Scan for the cell matching the given text and deliver its (x, y) coordinate at center. 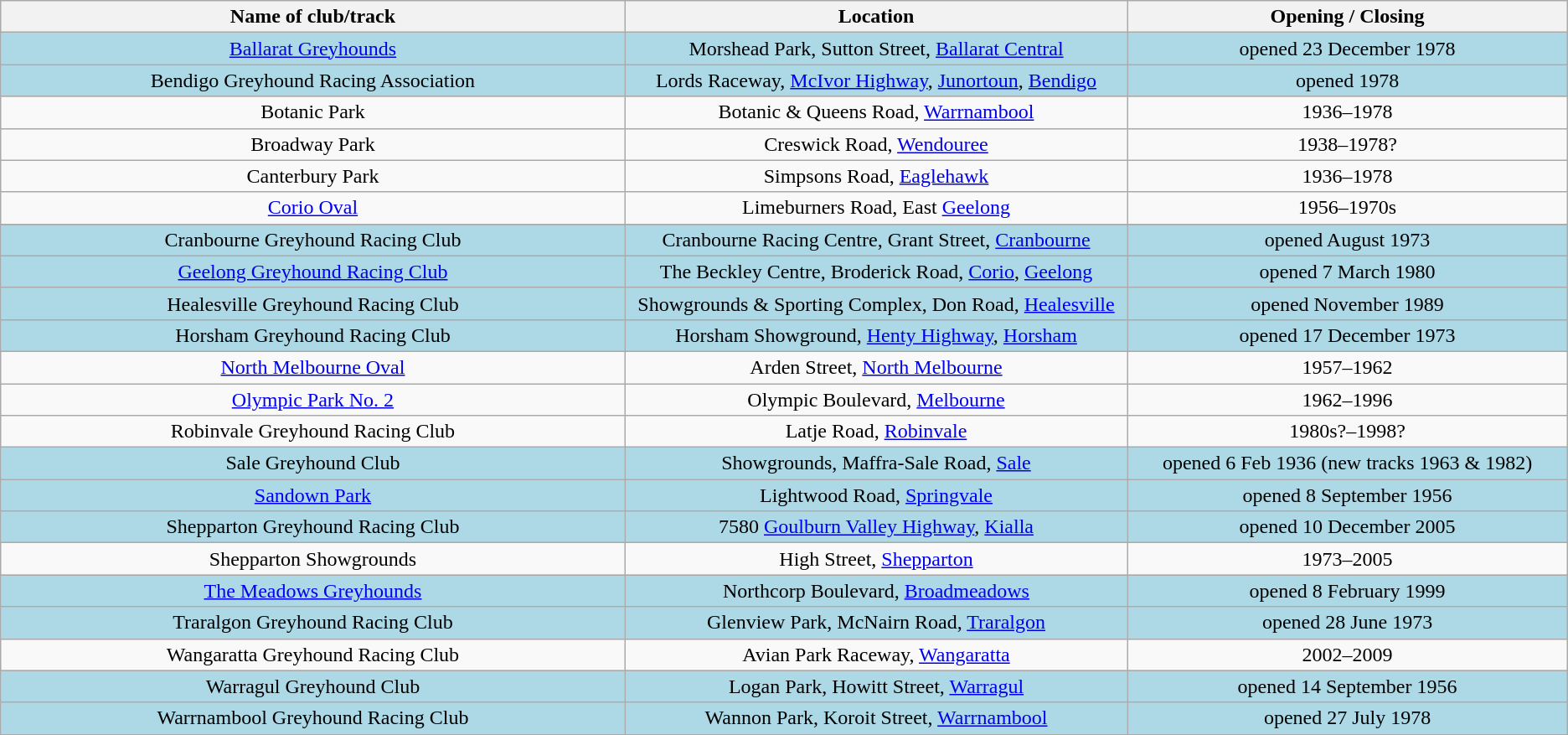
opened 14 September 1956 (1347, 686)
Olympic Boulevard, Melbourne (876, 400)
opened 8 September 1956 (1347, 495)
Avian Park Raceway, Wangaratta (876, 655)
Sale Greyhound Club (313, 463)
Wangaratta Greyhound Racing Club (313, 655)
Shepparton Greyhound Racing Club (313, 527)
Warrnambool Greyhound Racing Club (313, 718)
Cranbourne Racing Centre, Grant Street, Cranbourne (876, 240)
Wannon Park, Koroit Street, Warrnambool (876, 718)
opened August 1973 (1347, 240)
The Beckley Centre, Broderick Road, Corio, Geelong (876, 272)
Ballarat Greyhounds (313, 49)
Corio Oval (313, 208)
Opening / Closing (1347, 17)
Robinvale Greyhound Racing Club (313, 432)
Showgrounds, Maffra-Sale Road, Sale (876, 463)
Botanic Park (313, 112)
1973–2005 (1347, 559)
Creswick Road, Wendouree (876, 144)
Warragul Greyhound Club (313, 686)
Horsham Showground, Henty Highway, Horsham (876, 335)
Latje Road, Robinvale (876, 432)
Traralgon Greyhound Racing Club (313, 623)
Bendigo Greyhound Racing Association (313, 80)
opened 10 December 2005 (1347, 527)
Arden Street, North Melbourne (876, 367)
opened 1978 (1347, 80)
Broadway Park (313, 144)
Lightwood Road, Springvale (876, 495)
North Melbourne Oval (313, 367)
Sandown Park (313, 495)
opened 28 June 1973 (1347, 623)
Healesville Greyhound Racing Club (313, 303)
High Street, Shepparton (876, 559)
Horsham Greyhound Racing Club (313, 335)
2002–2009 (1347, 655)
opened 7 March 1980 (1347, 272)
Northcorp Boulevard, Broadmeadows (876, 591)
opened 23 December 1978 (1347, 49)
Shepparton Showgrounds (313, 559)
Limeburners Road, East Geelong (876, 208)
opened November 1989 (1347, 303)
Lords Raceway, McIvor Highway, Junortoun, Bendigo (876, 80)
Location (876, 17)
Logan Park, Howitt Street, Warragul (876, 686)
1980s?–1998? (1347, 432)
7580 Goulburn Valley Highway, Kialla (876, 527)
opened 27 July 1978 (1347, 718)
1957–1962 (1347, 367)
Botanic & Queens Road, Warrnambool (876, 112)
Showgrounds & Sporting Complex, Don Road, Healesville (876, 303)
Olympic Park No. 2 (313, 400)
opened 6 Feb 1936 (new tracks 1963 & 1982) (1347, 463)
1938–1978? (1347, 144)
Glenview Park, McNairn Road, Traralgon (876, 623)
Cranbourne Greyhound Racing Club (313, 240)
Geelong Greyhound Racing Club (313, 272)
opened 8 February 1999 (1347, 591)
Simpsons Road, Eaglehawk (876, 176)
opened 17 December 1973 (1347, 335)
1956–1970s (1347, 208)
The Meadows Greyhounds (313, 591)
Canterbury Park (313, 176)
Name of club/track (313, 17)
1962–1996 (1347, 400)
Morshead Park, Sutton Street, Ballarat Central (876, 49)
